Identify which cell holds the provided text, then report its [x, y] central coordinate. 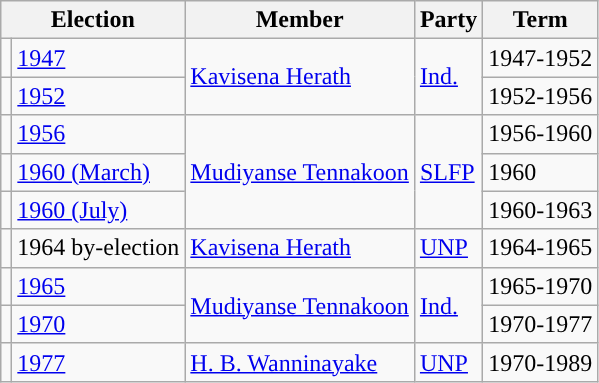
1965 [98, 286]
1956-1960 [540, 134]
1964 by-election [98, 248]
1952-1956 [540, 96]
1965-1970 [540, 286]
1947 [98, 58]
1960 (July) [98, 210]
1956 [98, 134]
H. B. Wanninayake [300, 362]
Party [448, 20]
1970-1989 [540, 362]
1970 [98, 324]
1977 [98, 362]
1960 (March) [98, 172]
Member [300, 20]
1952 [98, 96]
SLFP [448, 172]
1960 [540, 172]
1947-1952 [540, 58]
1960-1963 [540, 210]
1964-1965 [540, 248]
1970-1977 [540, 324]
Term [540, 20]
Election [93, 20]
